Scan for the cell matching the given text and deliver its [x, y] coordinate at center. 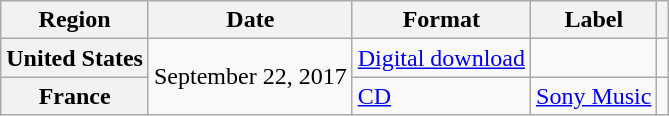
Date [250, 20]
Digital download [441, 58]
Label [594, 20]
Format [441, 20]
Region [75, 20]
CD [441, 96]
September 22, 2017 [250, 77]
United States [75, 58]
Sony Music [594, 96]
France [75, 96]
